Detect which cell encompasses the target text, then output its (x, y) center coordinate. 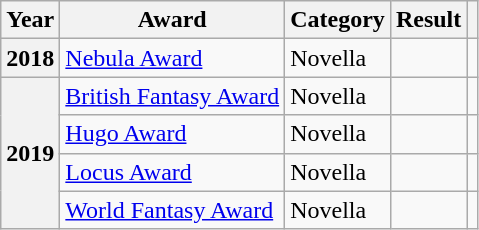
Category (338, 20)
British Fantasy Award (172, 96)
Locus Award (172, 172)
2018 (30, 58)
World Fantasy Award (172, 210)
Award (172, 20)
Result (428, 20)
Hugo Award (172, 134)
Year (30, 20)
Nebula Award (172, 58)
2019 (30, 153)
